Provide the (X, Y) coordinate of the cell's center where the given text is located.  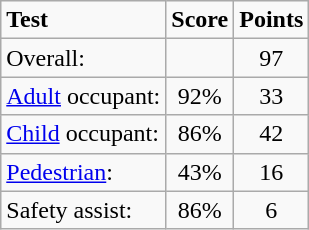
Child occupant: (84, 134)
16 (272, 172)
33 (272, 96)
Safety assist: (84, 210)
92% (200, 96)
Points (272, 20)
Score (200, 20)
97 (272, 58)
Adult occupant: (84, 96)
Pedestrian: (84, 172)
43% (200, 172)
Overall: (84, 58)
6 (272, 210)
42 (272, 134)
Test (84, 20)
